Determine the [x, y] coordinate at the center of the cell enclosing the given text.  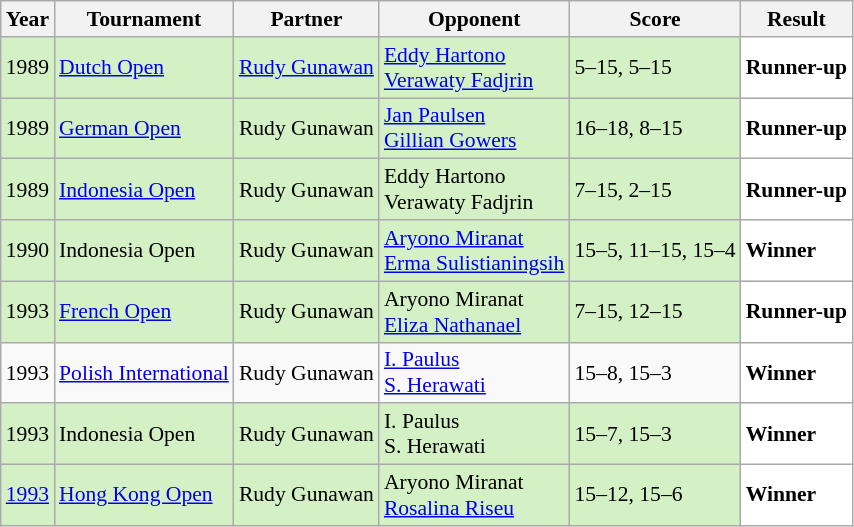
Aryono Miranat Rosalina Riseu [474, 496]
Result [796, 19]
Aryono Miranat Eliza Nathanael [474, 312]
Jan Paulsen Gillian Gowers [474, 128]
16–18, 8–15 [654, 128]
15–7, 15–3 [654, 434]
German Open [144, 128]
French Open [144, 312]
Year [28, 19]
Partner [306, 19]
Opponent [474, 19]
Hong Kong Open [144, 496]
5–15, 5–15 [654, 68]
7–15, 2–15 [654, 190]
Polish International [144, 372]
7–15, 12–15 [654, 312]
Score [654, 19]
15–5, 11–15, 15–4 [654, 250]
15–8, 15–3 [654, 372]
Tournament [144, 19]
15–12, 15–6 [654, 496]
1990 [28, 250]
Dutch Open [144, 68]
Aryono Miranat Erma Sulistianingsih [474, 250]
